Determine the [X, Y] coordinate at the center of the cell enclosing the given text.  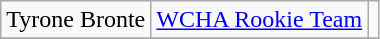
WCHA Rookie Team [260, 20]
Tyrone Bronte [76, 20]
